Return [x, y] of the center of cell containing provided text 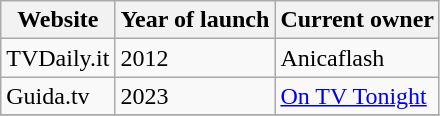
Website [58, 20]
Year of launch [195, 20]
Current owner [358, 20]
Anicaflash [358, 58]
2012 [195, 58]
TVDaily.it [58, 58]
On TV Tonight [358, 96]
2023 [195, 96]
Guida.tv [58, 96]
